Pinpoint the cell where the given text exists, returning its (X, Y) midpoint coordinate. 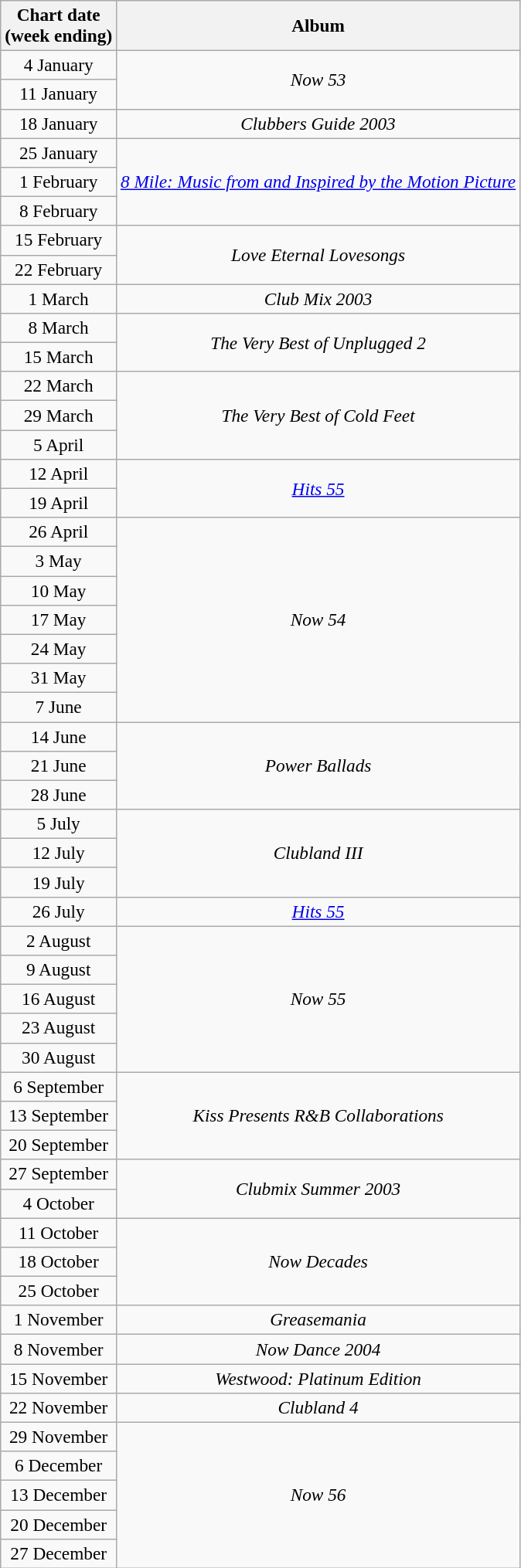
31 May (59, 677)
12 July (59, 853)
6 December (59, 1466)
Chart date(week ending) (59, 25)
10 May (59, 590)
20 December (59, 1524)
4 October (59, 1203)
16 August (59, 999)
Clubland 4 (318, 1407)
Now Dance 2004 (318, 1349)
13 September (59, 1115)
Now Decades (318, 1261)
15 February (59, 240)
Power Ballads (318, 765)
17 May (59, 619)
18 October (59, 1261)
26 April (59, 532)
20 September (59, 1145)
30 August (59, 1057)
Now 56 (318, 1495)
25 January (59, 152)
11 January (59, 94)
21 June (59, 765)
1 February (59, 182)
Now 54 (318, 619)
Love Eternal Lovesongs (318, 255)
9 August (59, 969)
27 September (59, 1174)
Clubbers Guide 2003 (318, 124)
19 April (59, 503)
8 February (59, 211)
1 November (59, 1320)
8 Mile: Music from and Inspired by the Motion Picture (318, 181)
Greasemania (318, 1320)
The Very Best of Unplugged 2 (318, 342)
15 November (59, 1378)
Clubmix Summer 2003 (318, 1189)
25 October (59, 1291)
12 April (59, 473)
13 December (59, 1495)
11 October (59, 1232)
29 November (59, 1437)
4 January (59, 65)
5 July (59, 823)
Album (318, 25)
22 November (59, 1407)
Now 53 (318, 80)
Westwood: Platinum Edition (318, 1378)
2 August (59, 940)
18 January (59, 124)
22 February (59, 270)
Now 55 (318, 998)
22 March (59, 386)
3 May (59, 561)
28 June (59, 795)
8 March (59, 328)
7 June (59, 707)
15 March (59, 357)
5 April (59, 444)
6 September (59, 1086)
14 June (59, 736)
19 July (59, 882)
8 November (59, 1349)
The Very Best of Cold Feet (318, 416)
Clubland III (318, 853)
Club Mix 2003 (318, 298)
29 March (59, 415)
26 July (59, 911)
24 May (59, 649)
Kiss Presents R&B Collaborations (318, 1115)
23 August (59, 1028)
1 March (59, 298)
27 December (59, 1553)
